Capture the cell that displays the provided text and extract its [x, y] central coordinate. 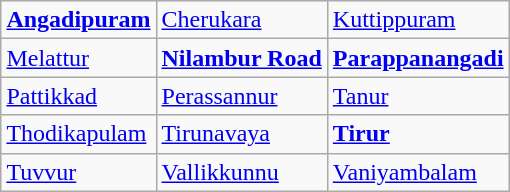
Vallikkunnu [242, 172]
Tirunavaya [242, 134]
Parappanangadi [418, 58]
Pattikkad [78, 96]
Perassannur [242, 96]
Nilambur Road [242, 58]
Vaniyambalam [418, 172]
Thodikapulam [78, 134]
Angadipuram [78, 20]
Kuttippuram [418, 20]
Melattur [78, 58]
Tuvvur [78, 172]
Tanur [418, 96]
Cherukara [242, 20]
Tirur [418, 134]
